Search for the cell housing the specified text and yield its (X, Y) center coordinate. 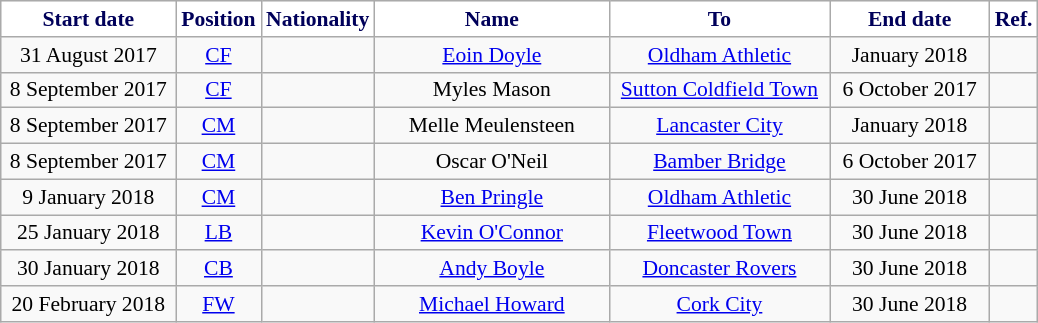
To (719, 19)
Sutton Coldfield Town (719, 90)
Ref. (1014, 19)
Fleetwood Town (719, 233)
Nationality (318, 19)
Name (492, 19)
CB (218, 269)
Oscar O'Neil (492, 162)
Michael Howard (492, 304)
9 January 2018 (88, 197)
Melle Meulensteen (492, 126)
Bamber Bridge (719, 162)
Doncaster Rovers (719, 269)
31 August 2017 (88, 55)
20 February 2018 (88, 304)
End date (910, 19)
Myles Mason (492, 90)
Kevin O'Connor (492, 233)
Start date (88, 19)
Ben Pringle (492, 197)
25 January 2018 (88, 233)
FW (218, 304)
Cork City (719, 304)
LB (218, 233)
Eoin Doyle (492, 55)
Position (218, 19)
30 January 2018 (88, 269)
Andy Boyle (492, 269)
Lancaster City (719, 126)
